Extract the [x, y] coordinate from the center of the cell holding the provided text.  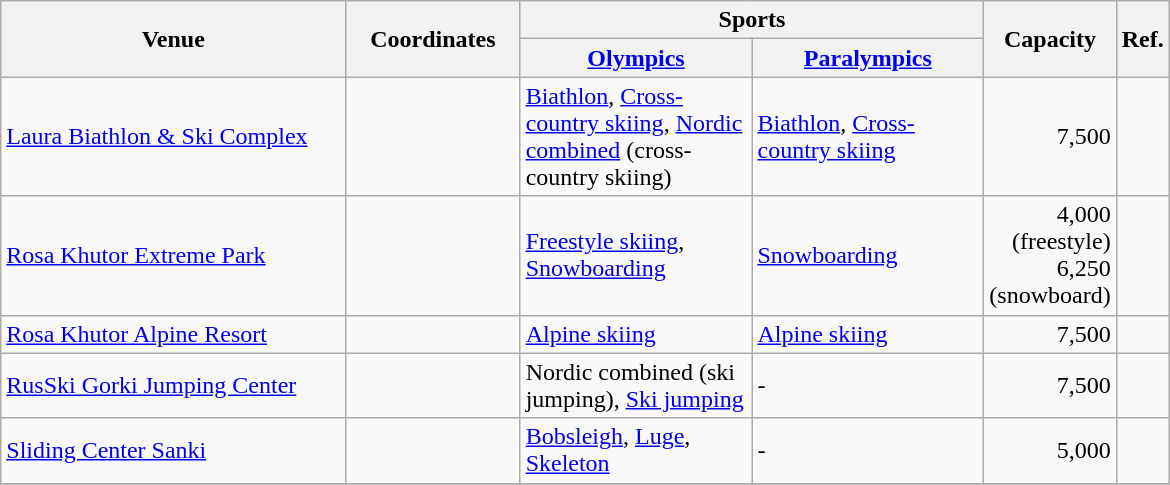
Rosa Khutor Extreme Park [174, 256]
Paralympics [868, 58]
5,000 [1050, 450]
Olympics [636, 58]
4,000 (freestyle)6,250 (snowboard) [1050, 256]
Sports [752, 20]
Bobsleigh, Luge, Skeleton [636, 450]
Nordic combined (ski jumping), Ski jumping [636, 386]
Capacity [1050, 39]
Laura Biathlon & Ski Complex [174, 136]
Venue [174, 39]
Ref. [1142, 39]
Freestyle skiing, Snowboarding [636, 256]
Rosa Khutor Alpine Resort [174, 334]
Coordinates [433, 39]
Biathlon, Cross-country skiing [868, 136]
RusSki Gorki Jumping Center [174, 386]
Sliding Center Sanki [174, 450]
Biathlon, Cross-country skiing, Nordic combined (cross-country skiing) [636, 136]
Snowboarding [868, 256]
